Extract the (x, y) coordinate from the center of the cell holding the provided text.  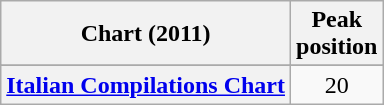
20 (337, 85)
Italian Compilations Chart (146, 85)
Peakposition (337, 34)
Chart (2011) (146, 34)
